For the text-containing cell, return its midpoint in [x, y] coordinate format. 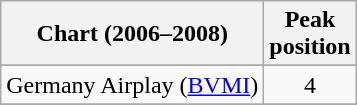
Germany Airplay (BVMI) [132, 85]
Chart (2006–2008) [132, 34]
4 [310, 85]
Peakposition [310, 34]
